Return the (X, Y) coordinate for the center point of the cell that contains the specified text.  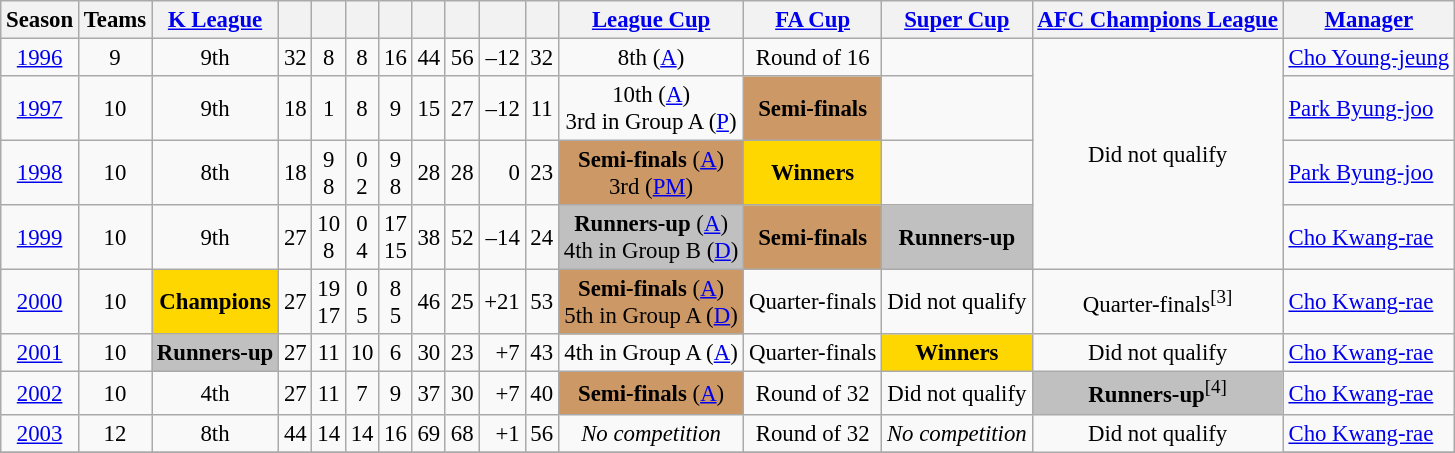
Super Cup (957, 20)
37 (428, 393)
0 (502, 174)
+1 (502, 433)
1917 (328, 302)
4th (216, 393)
Runners-up (A)4th in Group B (D) (650, 238)
Teams (114, 20)
40 (542, 393)
Round of 16 (813, 58)
Semi-finals (A)5th in Group A (D) (650, 302)
85 (396, 302)
04 (362, 238)
02 (362, 174)
–14 (502, 238)
52 (462, 238)
53 (542, 302)
108 (328, 238)
12 (114, 433)
Season (40, 20)
10th (A)3rd in Group A (P) (650, 108)
1715 (396, 238)
6 (396, 353)
Manager (1368, 20)
AFC Champions League (1158, 20)
+21 (502, 302)
05 (362, 302)
Semi-finals (A)3rd (PM) (650, 174)
25 (462, 302)
2001 (40, 353)
68 (462, 433)
2002 (40, 393)
FA Cup (813, 20)
2003 (40, 433)
24 (542, 238)
1998 (40, 174)
38 (428, 238)
8th (A) (650, 58)
Cho Young-jeung (1368, 58)
K League (216, 20)
69 (428, 433)
2000 (40, 302)
15 (428, 108)
1996 (40, 58)
7 (362, 393)
Champions (216, 302)
Semi-finals (A) (650, 393)
4th in Group A (A) (650, 353)
43 (542, 353)
1999 (40, 238)
Quarter-finals[3] (1158, 302)
Runners-up[4] (1158, 393)
46 (428, 302)
1 (328, 108)
League Cup (650, 20)
1997 (40, 108)
